Extract the (X, Y) coordinate from the center of the cell holding the provided text.  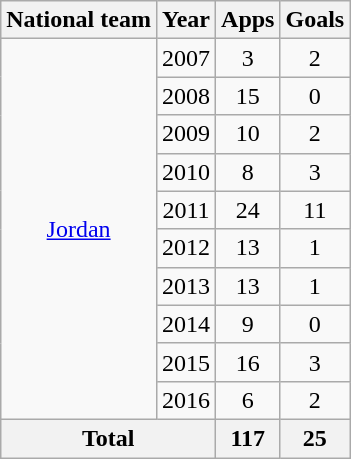
25 (315, 438)
16 (248, 362)
10 (248, 134)
2007 (186, 58)
Total (108, 438)
2012 (186, 248)
11 (315, 210)
24 (248, 210)
15 (248, 96)
9 (248, 324)
2011 (186, 210)
2016 (186, 400)
2010 (186, 172)
Apps (248, 20)
Year (186, 20)
8 (248, 172)
2015 (186, 362)
Jordan (79, 230)
2014 (186, 324)
National team (79, 20)
2008 (186, 96)
Goals (315, 20)
6 (248, 400)
2009 (186, 134)
2013 (186, 286)
117 (248, 438)
